From the cell containing the given text, extract its center point as [X, Y] coordinate. 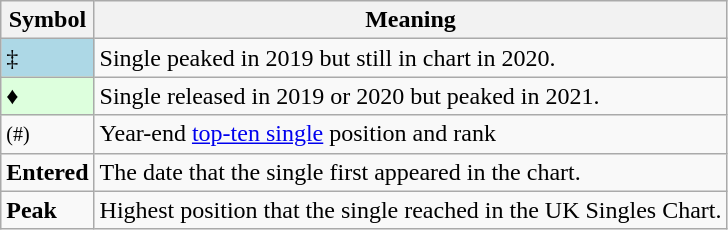
Highest position that the single reached in the UK Singles Chart. [410, 210]
Year-end top-ten single position and rank [410, 134]
Single released in 2019 or 2020 but peaked in 2021. [410, 96]
‡ [48, 58]
Single peaked in 2019 but still in chart in 2020. [410, 58]
Entered [48, 172]
The date that the single first appeared in the chart. [410, 172]
Peak [48, 210]
Meaning [410, 20]
(#) [48, 134]
♦ [48, 96]
Symbol [48, 20]
